Locate the cell with the specified text and output its (x, y) center coordinate. 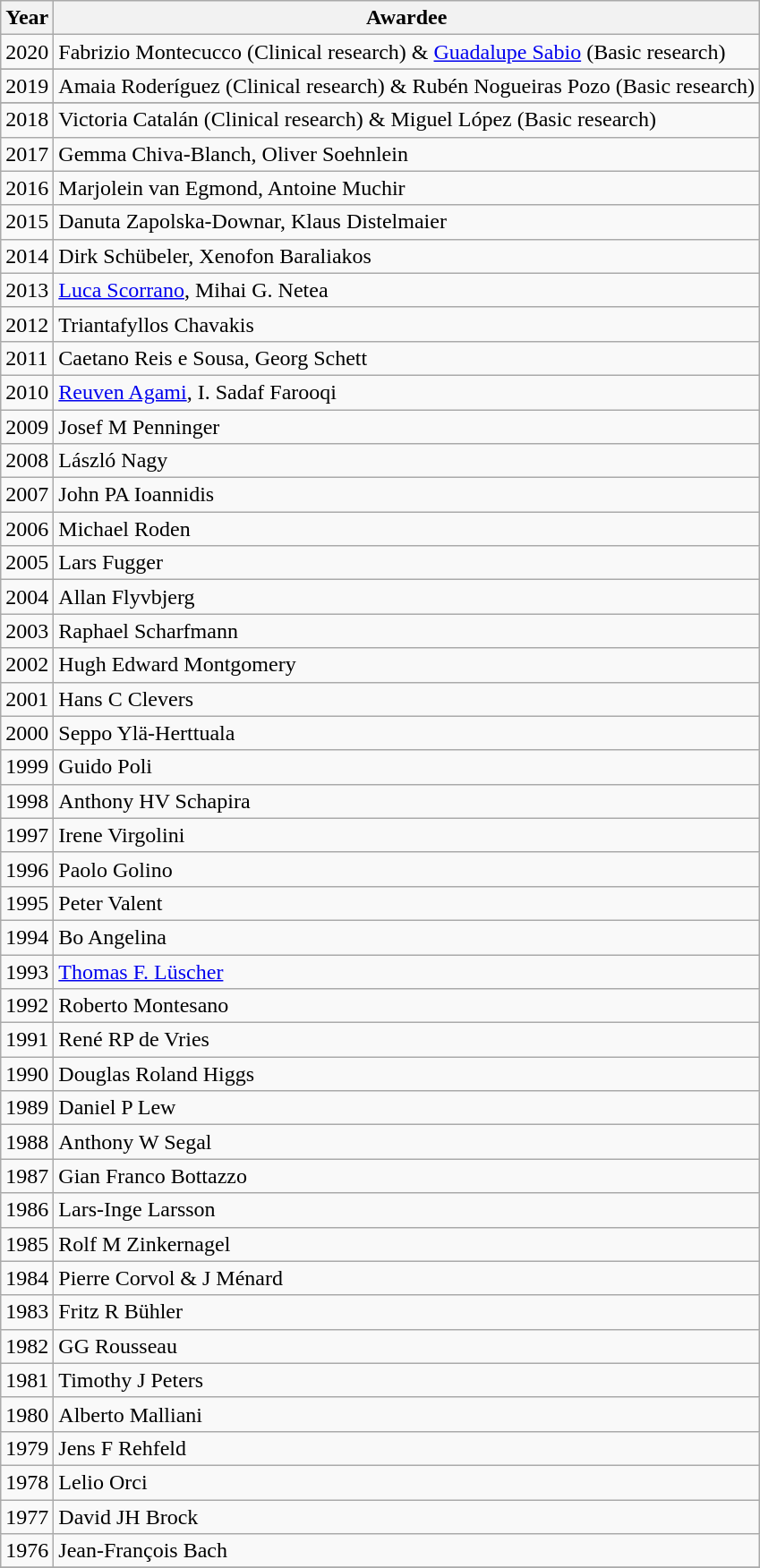
Jean-François Bach (406, 1551)
Lelio Orci (406, 1482)
1989 (27, 1108)
2014 (27, 256)
Amaia Roderíguez (Clinical research) & Rubén Nogueiras Pozo (Basic research) (406, 86)
John PA Ioannidis (406, 495)
Irene Virgolini (406, 835)
2009 (27, 427)
1994 (27, 937)
Daniel P Lew (406, 1108)
Anthony HV Schapira (406, 801)
2001 (27, 699)
1990 (27, 1074)
2003 (27, 631)
Victoria Catalán (Clinical research) & Miguel López (Basic research) (406, 120)
Peter Valent (406, 903)
Hans C Clevers (406, 699)
1993 (27, 971)
Fritz R Bühler (406, 1312)
2017 (27, 154)
Gian Franco Bottazzo (406, 1176)
1988 (27, 1142)
2002 (27, 665)
1995 (27, 903)
GG Rousseau (406, 1346)
1980 (27, 1414)
2020 (27, 52)
2010 (27, 392)
Seppo Ylä-Herttuala (406, 733)
Bo Angelina (406, 937)
1982 (27, 1346)
2000 (27, 733)
Rolf M Zinkernagel (406, 1244)
Pierre Corvol & J Ménard (406, 1278)
Alberto Malliani (406, 1414)
1978 (27, 1482)
1999 (27, 767)
Luca Scorrano, Mihai G. Netea (406, 290)
2004 (27, 597)
Year (27, 18)
Allan Flyvbjerg (406, 597)
Awardee (406, 18)
2019 (27, 86)
Marjolein van Egmond, Antoine Muchir (406, 188)
René RP de Vries (406, 1040)
Josef M Penninger (406, 427)
1976 (27, 1551)
1996 (27, 869)
2012 (27, 324)
Triantafyllos Chavakis (406, 324)
Reuven Agami, I. Sadaf Farooqi (406, 392)
1997 (27, 835)
2005 (27, 563)
Paolo Golino (406, 869)
Michael Roden (406, 529)
2015 (27, 222)
Guido Poli (406, 767)
Roberto Montesano (406, 1006)
Anthony W Segal (406, 1142)
Caetano Reis e Sousa, Georg Schett (406, 358)
Lars-Inge Larsson (406, 1210)
David JH Brock (406, 1517)
2018 (27, 120)
2011 (27, 358)
1987 (27, 1176)
Thomas F. Lüscher (406, 971)
Danuta Zapolska-Downar, Klaus Distelmaier (406, 222)
Dirk Schübeler, Xenofon Baraliakos (406, 256)
2008 (27, 461)
1984 (27, 1278)
2016 (27, 188)
1981 (27, 1380)
Timothy J Peters (406, 1380)
1992 (27, 1006)
2013 (27, 290)
2007 (27, 495)
Douglas Roland Higgs (406, 1074)
1977 (27, 1517)
1986 (27, 1210)
1979 (27, 1448)
Hugh Edward Montgomery (406, 665)
1983 (27, 1312)
Gemma Chiva-Blanch, Oliver Soehnlein (406, 154)
Lars Fugger (406, 563)
1985 (27, 1244)
Fabrizio Montecucco (Clinical research) & Guadalupe Sabio (Basic research) (406, 52)
1998 (27, 801)
2006 (27, 529)
1991 (27, 1040)
Raphael Scharfmann (406, 631)
László Nagy (406, 461)
Jens F Rehfeld (406, 1448)
